Locate the cell with the specified text and output its [x, y] center coordinate. 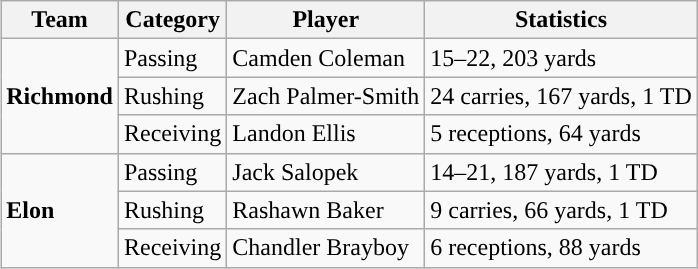
Statistics [562, 20]
Category [172, 20]
9 carries, 66 yards, 1 TD [562, 210]
Rashawn Baker [326, 210]
Zach Palmer-Smith [326, 96]
Jack Salopek [326, 172]
14–21, 187 yards, 1 TD [562, 172]
Team [60, 20]
24 carries, 167 yards, 1 TD [562, 96]
Chandler Brayboy [326, 248]
6 receptions, 88 yards [562, 248]
Richmond [60, 96]
Camden Coleman [326, 58]
Elon [60, 210]
Landon Ellis [326, 134]
Player [326, 20]
5 receptions, 64 yards [562, 134]
15–22, 203 yards [562, 58]
